Identify which cell holds the provided text, then report its (x, y) central coordinate. 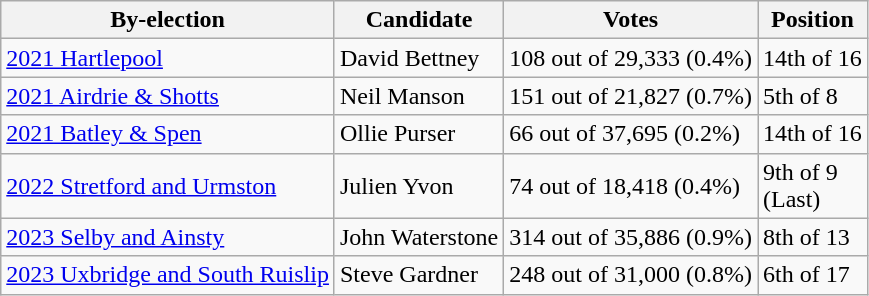
66 out of 37,695 (0.2%) (631, 134)
David Bettney (418, 58)
2023 Uxbridge and South Ruislip (168, 275)
John Waterstone (418, 237)
2021 Airdrie & Shotts (168, 96)
108 out of 29,333 (0.4%) (631, 58)
Position (813, 20)
8th of 13 (813, 237)
2021 Batley & Spen (168, 134)
2023 Selby and Ainsty (168, 237)
Steve Gardner (418, 275)
5th of 8 (813, 96)
Votes (631, 20)
Candidate (418, 20)
Ollie Purser (418, 134)
6th of 17 (813, 275)
Neil Manson (418, 96)
2021 Hartlepool (168, 58)
By-election (168, 20)
9th of 9(Last) (813, 186)
74 out of 18,418 (0.4%) (631, 186)
2022 Stretford and Urmston (168, 186)
Julien Yvon (418, 186)
314 out of 35,886 (0.9%) (631, 237)
248 out of 31,000 (0.8%) (631, 275)
151 out of 21,827 (0.7%) (631, 96)
